Pinpoint the cell where the given text exists, returning its [X, Y] midpoint coordinate. 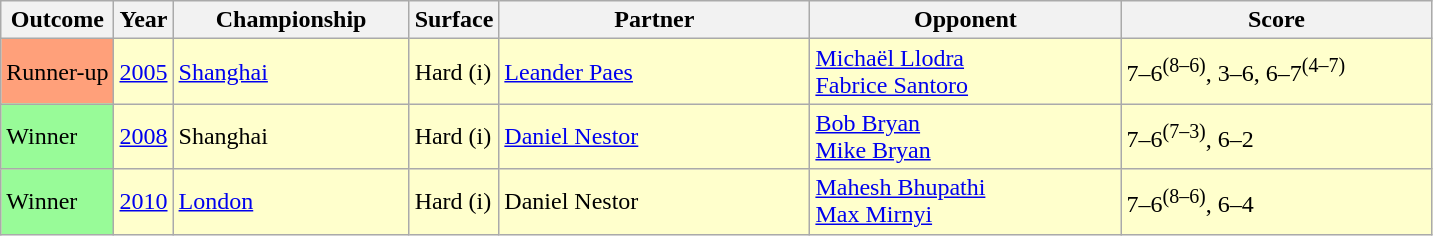
Surface [454, 20]
Outcome [58, 20]
7–6(8–6), 6–4 [1276, 202]
Championship [291, 20]
7–6(8–6), 3–6, 6–7(4–7) [1276, 72]
2005 [144, 72]
London [291, 202]
Partner [654, 20]
Michaël Llodra Fabrice Santoro [966, 72]
2010 [144, 202]
Leander Paes [654, 72]
7–6(7–3), 6–2 [1276, 136]
Mahesh Bhupathi Max Mirnyi [966, 202]
Runner-up [58, 72]
Opponent [966, 20]
Year [144, 20]
Bob Bryan Mike Bryan [966, 136]
Score [1276, 20]
2008 [144, 136]
